Search for the cell housing the specified text and yield its [X, Y] center coordinate. 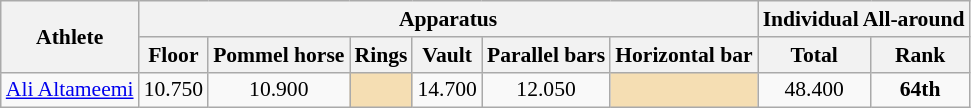
Athlete [70, 36]
10.750 [174, 90]
Total [814, 55]
Apparatus [448, 19]
Rank [920, 55]
Floor [174, 55]
Rings [382, 55]
12.050 [546, 90]
Ali Altameemi [70, 90]
Pommel horse [278, 55]
10.900 [278, 90]
Horizontal bar [684, 55]
Vault [446, 55]
Parallel bars [546, 55]
64th [920, 90]
48.400 [814, 90]
Individual All-around [864, 19]
14.700 [446, 90]
